Find where the given text appears and provide that cell's center as (X, Y) coordinate. 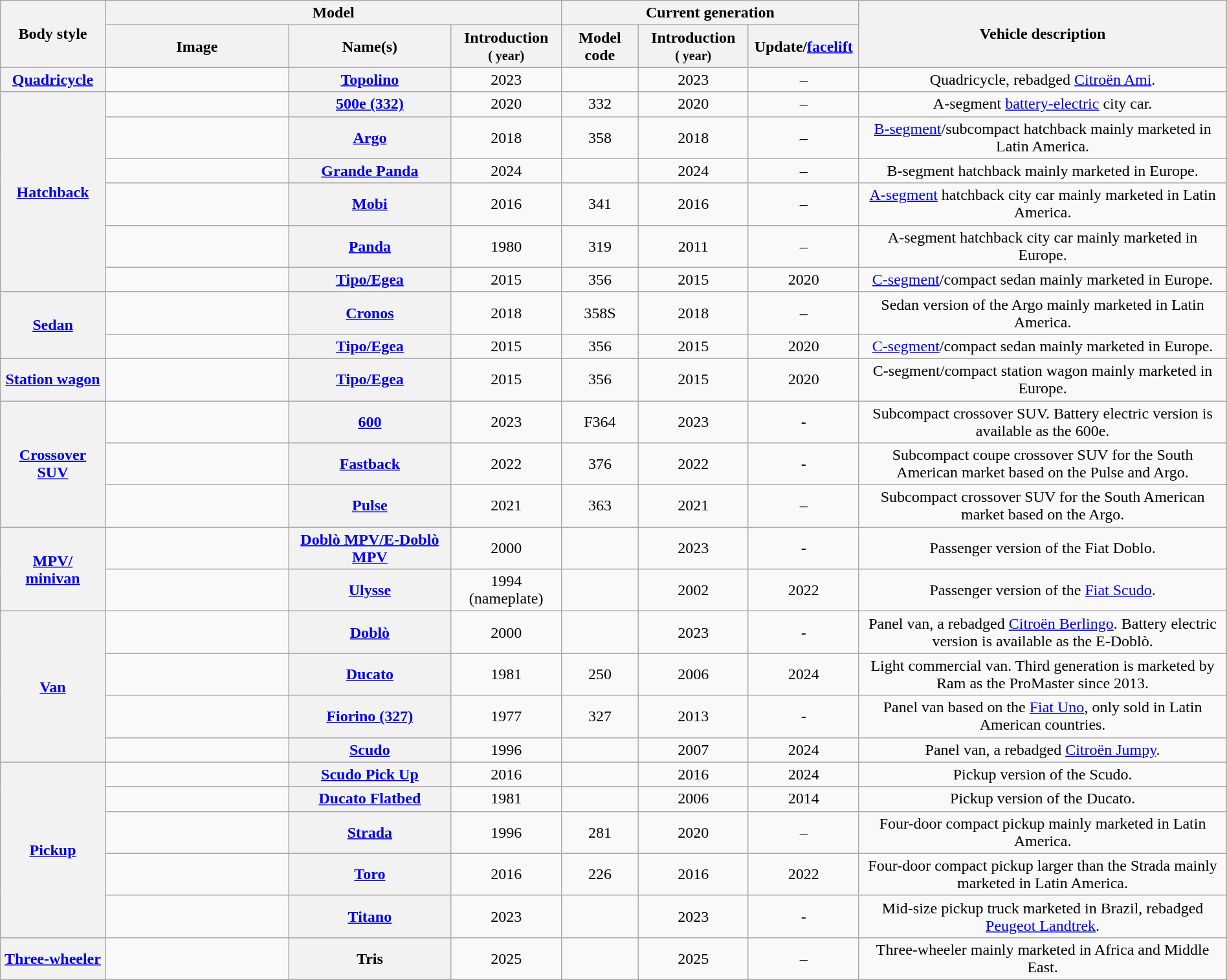
Update/facelift (803, 47)
Body style (53, 34)
A-segment battery-electric city car. (1043, 104)
Mid-size pickup truck marketed in Brazil, rebadged Peugeot Landtrek. (1043, 916)
Subcompact crossover SUV. Battery electric version is available as the 600e. (1043, 422)
Mobi (370, 204)
Sedan version of the Argo mainly marketed in Latin America. (1043, 313)
Fastback (370, 464)
2014 (803, 799)
2002 (693, 590)
Grande Panda (370, 171)
Pickup version of the Ducato. (1043, 799)
Ulysse (370, 590)
Tris (370, 959)
Cronos (370, 313)
1980 (506, 246)
Toro (370, 875)
Doblò MPV/E-Doblò MPV (370, 549)
Fiorino (327) (370, 717)
Pickup version of the Scudo. (1043, 774)
Three-wheeler (53, 959)
332 (600, 104)
Name(s) (370, 47)
B-segment hatchback mainly marketed in Europe. (1043, 171)
Van (53, 687)
327 (600, 717)
A-segment hatchback city car mainly marketed in Europe. (1043, 246)
1977 (506, 717)
Strada (370, 832)
Panel van based on the Fiat Uno, only sold in Latin American countries. (1043, 717)
Current generation (711, 13)
Four-door compact pickup mainly marketed in Latin America. (1043, 832)
Light commercial van. Third generation is marketed by Ram as the ProMaster since 2013. (1043, 674)
2013 (693, 717)
500e (332) (370, 104)
Subcompact coupe crossover SUV for the South American market based on the Pulse and Argo. (1043, 464)
281 (600, 832)
A-segment hatchback city car mainly marketed in Latin America. (1043, 204)
Scudo (370, 750)
226 (600, 875)
Quadricycle, rebadged Citroën Ami. (1043, 80)
F364 (600, 422)
Ducato Flatbed (370, 799)
2007 (693, 750)
MPV/minivan (53, 569)
Topolino (370, 80)
600 (370, 422)
358S (600, 313)
Subcompact crossover SUV for the South American market based on the Argo. (1043, 506)
Three-wheeler mainly marketed in Africa and Middle East. (1043, 959)
B-segment/subcompact hatchback mainly marketed in Latin America. (1043, 137)
Scudo Pick Up (370, 774)
Four-door compact pickup larger than the Strada mainly marketed in Latin America. (1043, 875)
Panel van, a rebadged Citroën Jumpy. (1043, 750)
Argo (370, 137)
Model code (600, 47)
Passenger version of the Fiat Scudo. (1043, 590)
358 (600, 137)
Image (197, 47)
Titano (370, 916)
1994 (nameplate) (506, 590)
Crossover SUV (53, 464)
C-segment/compact station wagon mainly marketed in Europe. (1043, 379)
250 (600, 674)
319 (600, 246)
2011 (693, 246)
Panda (370, 246)
Ducato (370, 674)
341 (600, 204)
363 (600, 506)
Quadricycle (53, 80)
Pickup (53, 850)
376 (600, 464)
Pulse (370, 506)
Hatchback (53, 191)
Model (333, 13)
Doblò (370, 633)
Passenger version of the Fiat Doblo. (1043, 549)
Sedan (53, 325)
Station wagon (53, 379)
Vehicle description (1043, 34)
Panel van, a rebadged Citroën Berlingo. Battery electric version is available as the E-Doblò. (1043, 633)
